From the cell containing the given text, extract its center point as (x, y) coordinate. 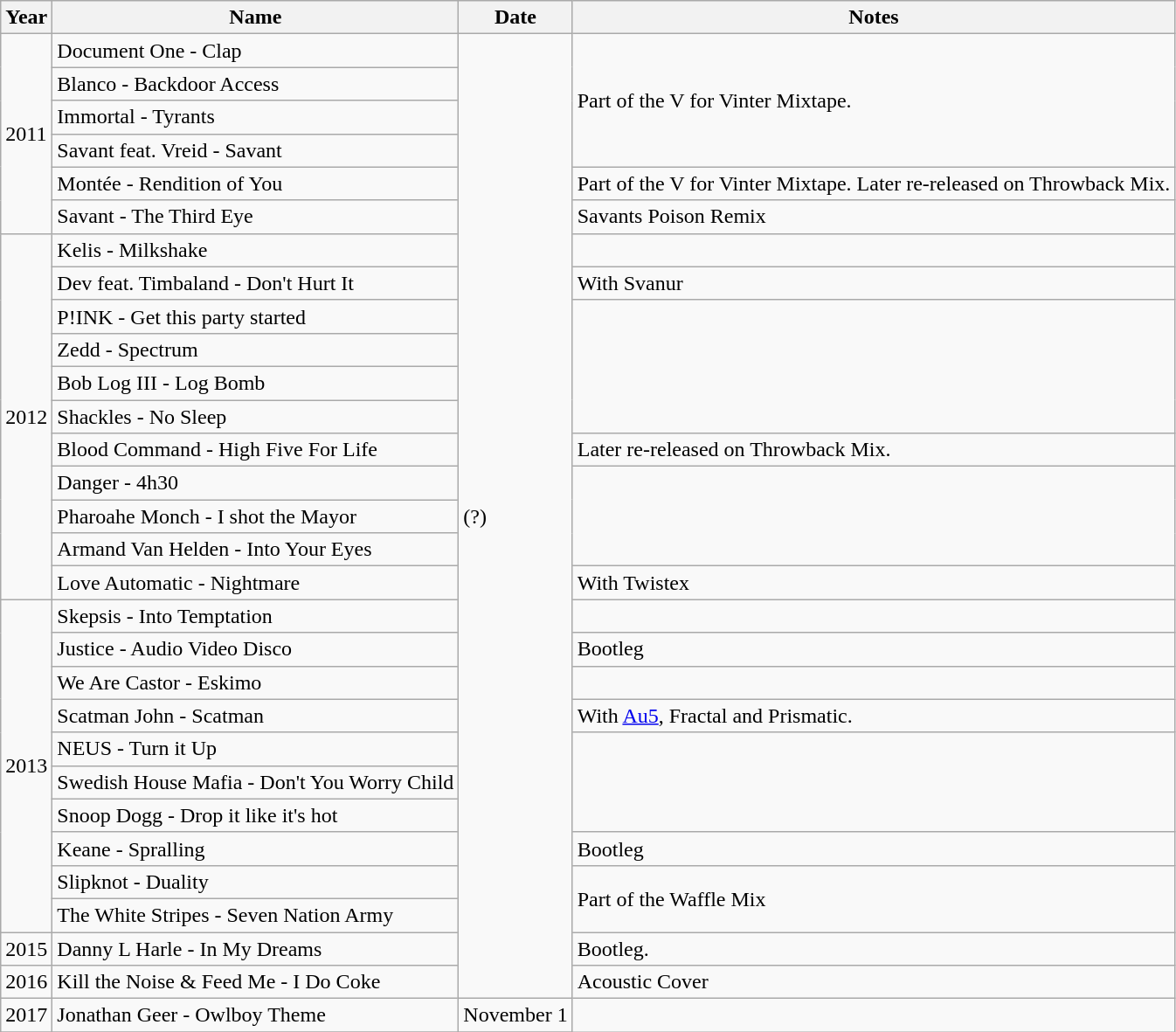
Justice - Audio Video Disco (255, 649)
Danger - 4h30 (255, 483)
Swedish House Mafia - Don't You Worry Child (255, 782)
Kill the Noise & Feed Me - I Do Coke (255, 982)
Blanco - Backdoor Access (255, 84)
NEUS - Turn it Up (255, 749)
Snoop Dogg - Drop it like it's hot (255, 815)
Zedd - Spectrum (255, 350)
Kelis - Milkshake (255, 250)
Later re-released on Throwback Mix. (874, 450)
Document One - Clap (255, 51)
Slipknot - Duality (255, 882)
Savants Poison Remix (874, 217)
Savant - The Third Eye (255, 217)
Pharoahe Monch - I shot the Mayor (255, 516)
Savant feat. Vreid - Savant (255, 150)
Dev feat. Timbaland - Don't Hurt It (255, 283)
Blood Command - High Five For Life (255, 450)
Scatman John - Scatman (255, 716)
Immortal - Tyrants (255, 117)
Part of the V for Vinter Mixtape. (874, 100)
Notes (874, 17)
2017 (26, 1015)
2013 (26, 765)
With Svanur (874, 283)
Keane - Spralling (255, 848)
2011 (26, 134)
With Twistex (874, 583)
With Au5, Fractal and Prismatic. (874, 716)
Armand Van Helden - Into Your Eyes (255, 550)
Part of the V for Vinter Mixtape. Later re-released on Throwback Mix. (874, 184)
Bob Log III - Log Bomb (255, 383)
Date (515, 17)
Danny L Harle - In My Dreams (255, 948)
Part of the Waffle Mix (874, 898)
Acoustic Cover (874, 982)
Jonathan Geer - Owlboy Theme (255, 1015)
2016 (26, 982)
Skepsis - Into Temptation (255, 616)
2015 (26, 948)
Bootleg. (874, 948)
Love Automatic - Nightmare (255, 583)
The White Stripes - Seven Nation Army (255, 915)
Shackles - No Sleep (255, 417)
(?) (515, 516)
Name (255, 17)
P!INK - Get this party started (255, 316)
November 1 (515, 1015)
Year (26, 17)
We Are Castor - Eskimo (255, 682)
Montée - Rendition of You (255, 184)
2012 (26, 416)
